Return the (x, y) coordinate for the center point of the cell that contains the specified text.  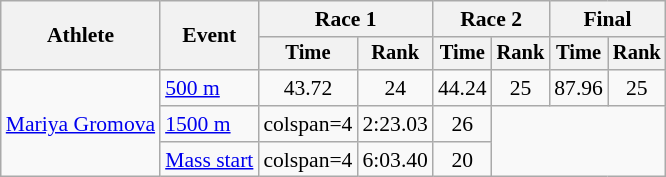
24 (394, 88)
Mariya Gromova (80, 124)
87.96 (578, 88)
500 m (209, 88)
colspan=4 (308, 124)
Event (209, 36)
Race 1 (346, 19)
Athlete (80, 36)
1500 m (209, 124)
43.72 (308, 88)
44.24 (462, 88)
Final (607, 19)
26 (462, 124)
2:23.03 (394, 124)
Race 2 (491, 19)
